Detect which cell encompasses the target text, then output its (x, y) center coordinate. 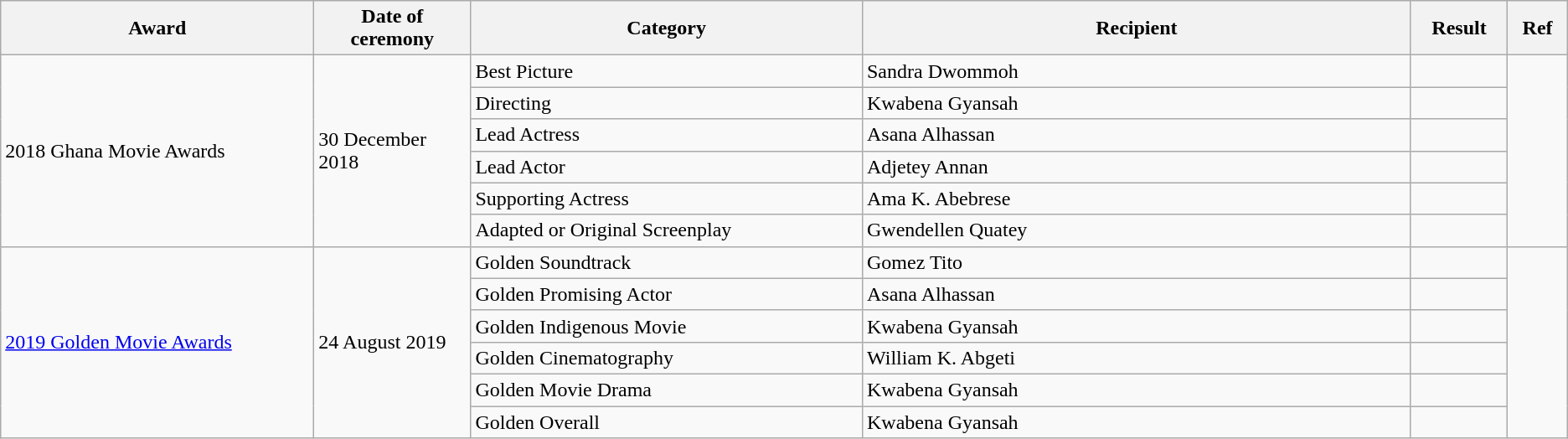
Category (667, 28)
30 December 2018 (392, 151)
Golden Indigenous Movie (667, 326)
Award (157, 28)
William K. Abgeti (1136, 358)
Golden Soundtrack (667, 262)
Recipient (1136, 28)
Golden Overall (667, 421)
Directing (667, 103)
2018 Ghana Movie Awards (157, 151)
Gomez Tito (1136, 262)
Sandra Dwommoh (1136, 71)
Golden Cinematography (667, 358)
Date of ceremony (392, 28)
Adjetey Annan (1136, 167)
Adapted or Original Screenplay (667, 230)
Lead Actor (667, 167)
Gwendellen Quatey (1136, 230)
Golden Movie Drama (667, 390)
2019 Golden Movie Awards (157, 342)
Ama K. Abebrese (1136, 199)
Supporting Actress (667, 199)
Lead Actress (667, 135)
Ref (1538, 28)
Result (1459, 28)
Best Picture (667, 71)
Golden Promising Actor (667, 294)
24 August 2019 (392, 342)
